Search for the cell housing the specified text and yield its [X, Y] center coordinate. 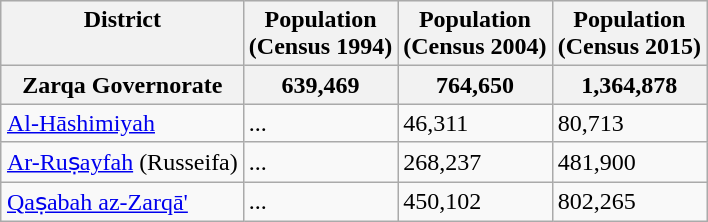
Al-Hāshimiyah [122, 123]
764,650 [475, 85]
268,237 [475, 162]
Population(Census 1994) [320, 34]
Zarqa Governorate [122, 85]
46,311 [475, 123]
Ar-Ruṣayfah (Russeifa) [122, 162]
80,713 [629, 123]
450,102 [475, 202]
1,364,878 [629, 85]
District [122, 34]
Qaṣabah az-Zarqā' [122, 202]
802,265 [629, 202]
Population(Census 2015) [629, 34]
Population(Census 2004) [475, 34]
481,900 [629, 162]
639,469 [320, 85]
